Capture the cell that displays the provided text and extract its [x, y] central coordinate. 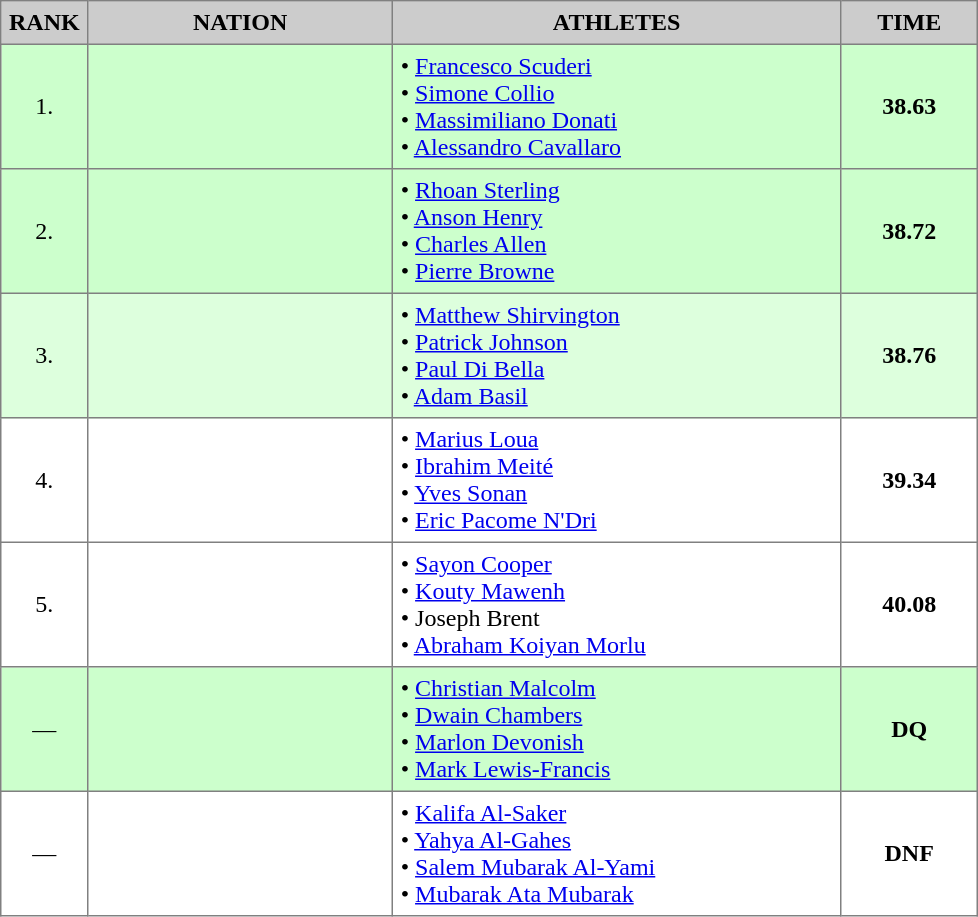
3. [44, 355]
• Kalifa Al-Saker• Yahya Al-Gahes• Salem Mubarak Al-Yami• Mubarak Ata Mubarak [616, 853]
TIME [909, 23]
1. [44, 106]
DQ [909, 729]
4. [44, 480]
DNF [909, 853]
RANK [44, 23]
• Matthew Shirvington• Patrick Johnson• Paul Di Bella• Adam Basil [616, 355]
5. [44, 604]
• Francesco Scuderi• Simone Collio• Massimiliano Donati• Alessandro Cavallaro [616, 106]
38.76 [909, 355]
38.63 [909, 106]
• Marius Loua• Ibrahim Meité• Yves Sonan• Eric Pacome N'Dri [616, 480]
ATHLETES [616, 23]
• Christian Malcolm• Dwain Chambers• Marlon Devonish• Mark Lewis-Francis [616, 729]
• Sayon Cooper• Kouty Mawenh• Joseph Brent• Abraham Koiyan Morlu [616, 604]
38.72 [909, 231]
39.34 [909, 480]
• Rhoan Sterling• Anson Henry• Charles Allen• Pierre Browne [616, 231]
NATION [240, 23]
40.08 [909, 604]
2. [44, 231]
